Detect which cell encompasses the target text, then output its [X, Y] center coordinate. 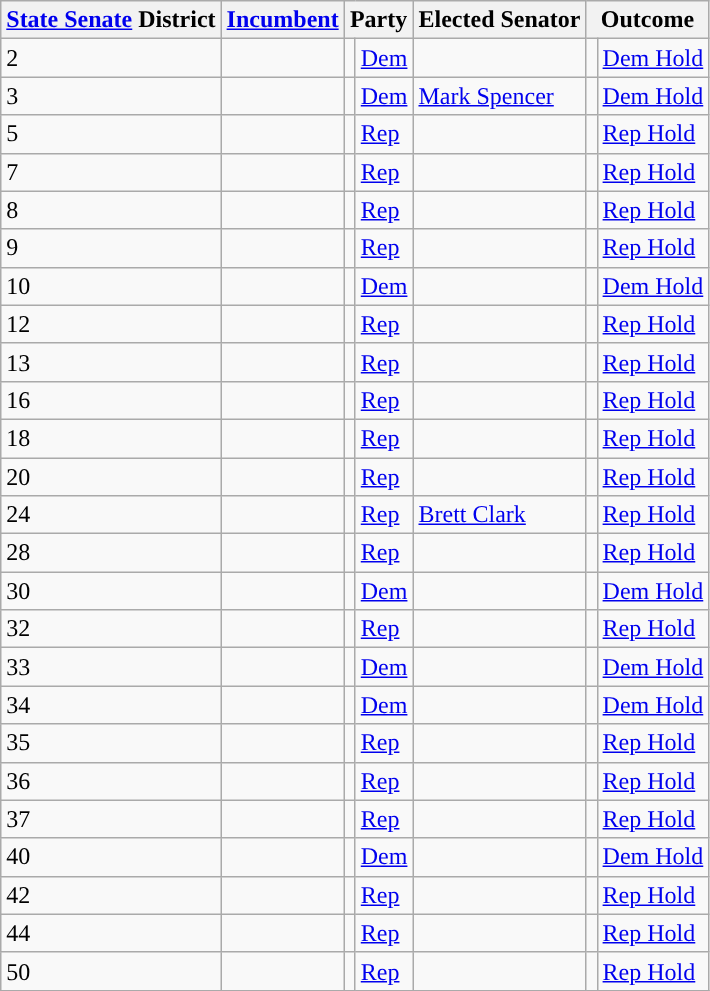
33 [111, 667]
12 [111, 324]
44 [111, 933]
36 [111, 781]
9 [111, 248]
5 [111, 134]
24 [111, 515]
Brett Clark [500, 515]
34 [111, 705]
28 [111, 553]
Outcome [648, 20]
Elected Senator [500, 20]
Mark Spencer [500, 96]
50 [111, 971]
18 [111, 438]
8 [111, 210]
16 [111, 400]
7 [111, 172]
3 [111, 96]
20 [111, 477]
10 [111, 286]
30 [111, 591]
37 [111, 819]
35 [111, 743]
40 [111, 857]
13 [111, 362]
State Senate District [111, 20]
42 [111, 895]
32 [111, 629]
Incumbent [282, 20]
2 [111, 58]
Party [378, 20]
